Detect which cell encompasses the target text, then output its (X, Y) center coordinate. 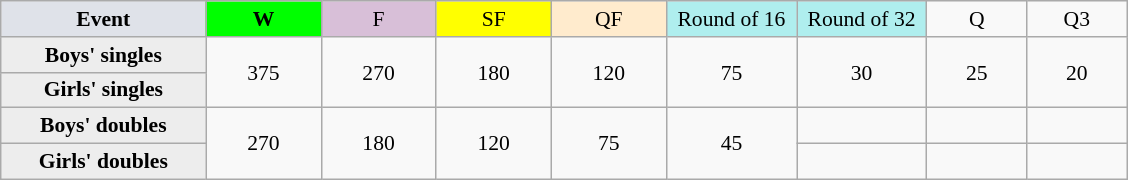
W (264, 19)
QF (608, 19)
F (378, 19)
Q (977, 19)
Round of 32 (861, 19)
20 (1077, 72)
30 (861, 72)
45 (731, 144)
Girls' singles (104, 90)
SF (494, 19)
Boys' doubles (104, 126)
Girls' doubles (104, 162)
25 (977, 72)
Round of 16 (731, 19)
Boys' singles (104, 55)
375 (264, 72)
Q3 (1077, 19)
Event (104, 19)
